Locate the cell with the specified text and output its (X, Y) center coordinate. 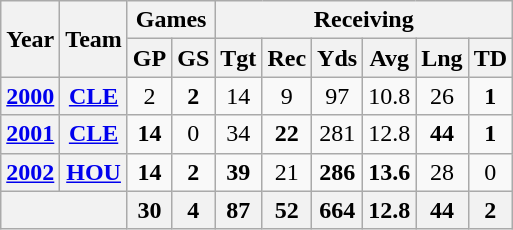
10.8 (390, 96)
664 (338, 210)
TD (490, 58)
Receiving (364, 20)
28 (442, 172)
281 (338, 134)
21 (287, 172)
26 (442, 96)
4 (194, 210)
2000 (30, 96)
Year (30, 39)
286 (338, 172)
Yds (338, 58)
Games (170, 20)
39 (238, 172)
52 (287, 210)
GP (149, 58)
22 (287, 134)
GS (194, 58)
Avg (390, 58)
Team (94, 39)
Tgt (238, 58)
2002 (30, 172)
2001 (30, 134)
Lng (442, 58)
13.6 (390, 172)
9 (287, 96)
87 (238, 210)
97 (338, 96)
HOU (94, 172)
30 (149, 210)
34 (238, 134)
Rec (287, 58)
